Find where the given text appears and provide that cell's center as [x, y] coordinate. 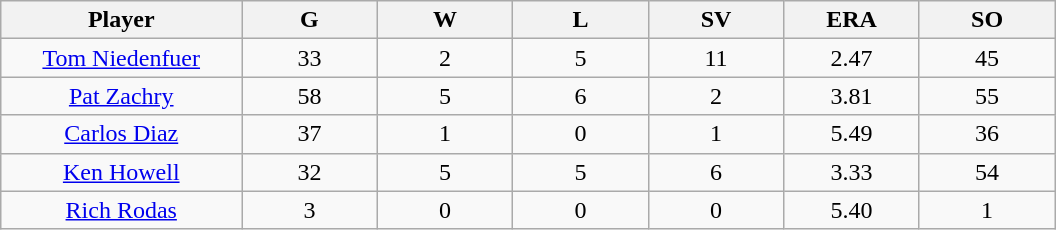
36 [987, 134]
Carlos Diaz [122, 134]
2.47 [852, 58]
Ken Howell [122, 172]
54 [987, 172]
3 [310, 210]
ERA [852, 20]
55 [987, 96]
Rich Rodas [122, 210]
58 [310, 96]
Tom Niedenfuer [122, 58]
45 [987, 58]
3.33 [852, 172]
37 [310, 134]
5.40 [852, 210]
5.49 [852, 134]
W [445, 20]
33 [310, 58]
Pat Zachry [122, 96]
L [581, 20]
SV [716, 20]
Player [122, 20]
SO [987, 20]
3.81 [852, 96]
32 [310, 172]
11 [716, 58]
G [310, 20]
